Find where the given text appears and provide that cell's center as [x, y] coordinate. 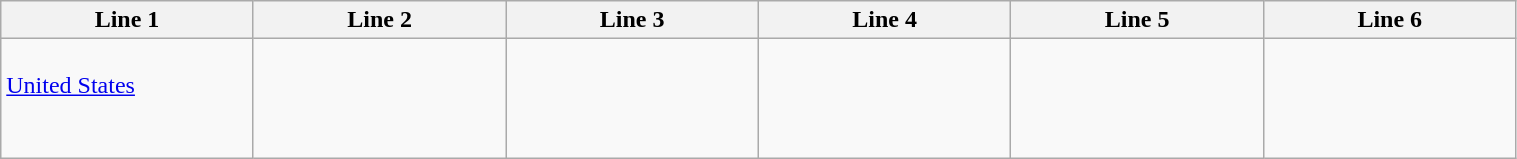
Line 3 [632, 20]
United States [128, 98]
Line 6 [1390, 20]
Line 2 [380, 20]
Line 5 [1138, 20]
Line 4 [884, 20]
Line 1 [128, 20]
